Detect which cell encompasses the target text, then output its (x, y) center coordinate. 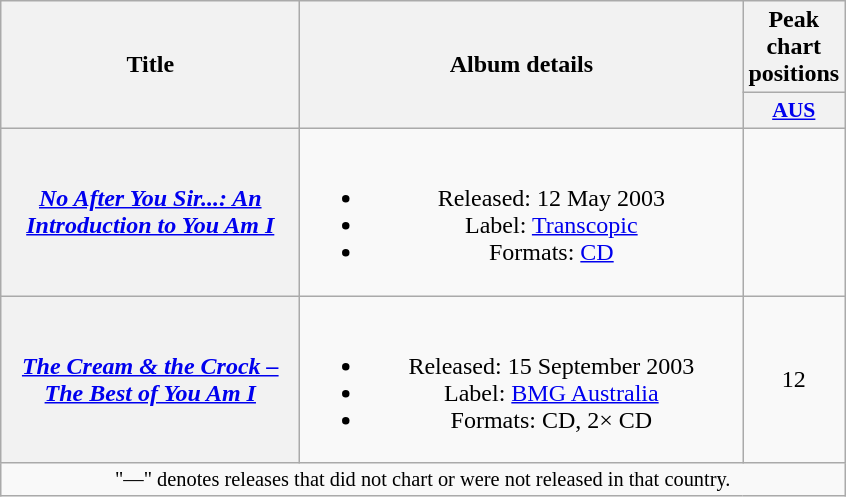
No After You Sir...: An Introduction to You Am I (150, 212)
Album details (522, 65)
Released: 12 May 2003Label: TranscopicFormats: CD (522, 212)
AUS (794, 111)
Peak chart positions (794, 47)
12 (794, 380)
The Cream & the Crock – The Best of You Am I (150, 380)
Released: 15 September 2003Label: BMG AustraliaFormats: CD, 2× CD (522, 380)
"—" denotes releases that did not chart or were not released in that country. (423, 480)
Title (150, 65)
